Extract the (x, y) coordinate from the center of the cell holding the provided text.  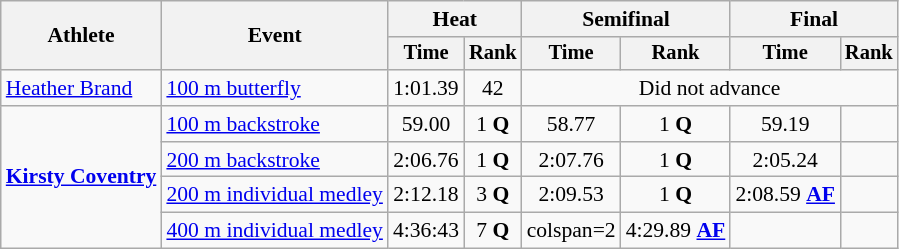
Event (274, 36)
Kirsty Coventry (82, 177)
Heat (455, 19)
1:01.39 (426, 88)
200 m individual medley (274, 195)
7 Q (493, 231)
4:36:43 (426, 231)
Heather Brand (82, 88)
4:29.89 AF (676, 231)
3 Q (493, 195)
Final (814, 19)
2:06.76 (426, 160)
400 m individual medley (274, 231)
58.77 (572, 124)
Semifinal (626, 19)
2:07.76 (572, 160)
59.00 (426, 124)
59.19 (785, 124)
2:12.18 (426, 195)
100 m butterfly (274, 88)
colspan=2 (572, 231)
42 (493, 88)
2:08.59 AF (785, 195)
Athlete (82, 36)
100 m backstroke (274, 124)
200 m backstroke (274, 160)
2:05.24 (785, 160)
Did not advance (710, 88)
2:09.53 (572, 195)
